Provide the (X, Y) coordinate of the cell's center where the given text is located.  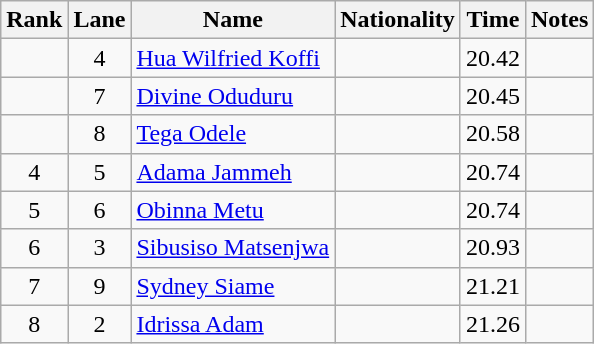
Tega Odele (233, 134)
3 (100, 248)
Obinna Metu (233, 210)
Rank (34, 20)
Sibusiso Matsenjwa (233, 248)
2 (100, 324)
20.45 (492, 96)
Idrissa Adam (233, 324)
Hua Wilfried Koffi (233, 58)
21.21 (492, 286)
Notes (559, 20)
Time (492, 20)
Nationality (398, 20)
20.93 (492, 248)
Adama Jammeh (233, 172)
20.58 (492, 134)
Divine Oduduru (233, 96)
20.42 (492, 58)
Lane (100, 20)
Name (233, 20)
Sydney Siame (233, 286)
9 (100, 286)
21.26 (492, 324)
